Search for the cell housing the specified text and yield its [x, y] center coordinate. 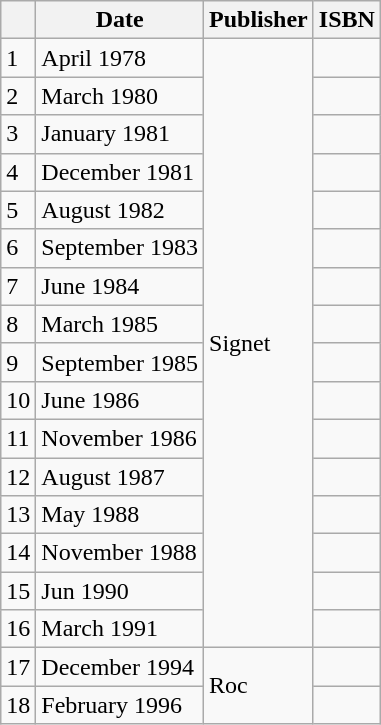
June 1986 [120, 400]
ISBN [346, 20]
7 [18, 286]
6 [18, 248]
2 [18, 96]
January 1981 [120, 134]
February 1996 [120, 705]
June 1984 [120, 286]
11 [18, 438]
September 1983 [120, 248]
16 [18, 629]
Roc [259, 686]
15 [18, 591]
August 1987 [120, 477]
May 1988 [120, 515]
March 1991 [120, 629]
12 [18, 477]
13 [18, 515]
14 [18, 553]
September 1985 [120, 362]
December 1994 [120, 667]
March 1985 [120, 324]
August 1982 [120, 210]
Signet [259, 344]
4 [18, 172]
November 1988 [120, 553]
November 1986 [120, 438]
December 1981 [120, 172]
Publisher [259, 20]
Jun 1990 [120, 591]
5 [18, 210]
9 [18, 362]
17 [18, 667]
10 [18, 400]
Date [120, 20]
April 1978 [120, 58]
18 [18, 705]
March 1980 [120, 96]
8 [18, 324]
3 [18, 134]
1 [18, 58]
